Scan for the cell matching the given text and deliver its [x, y] coordinate at center. 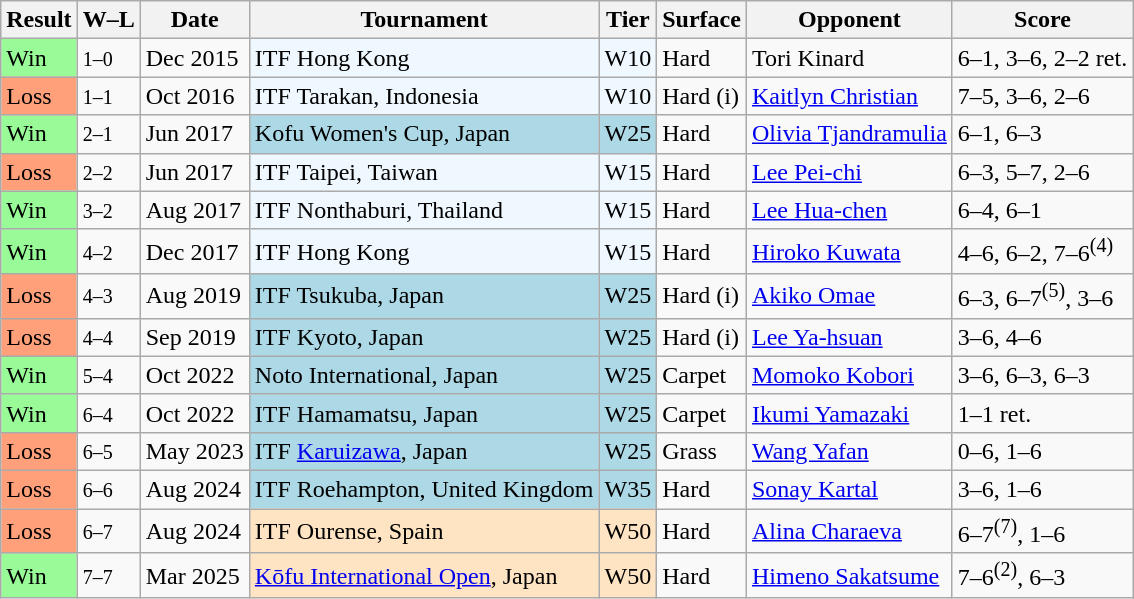
Ikumi Yamazaki [849, 413]
4–3 [108, 296]
Grass [702, 451]
Aug 2019 [194, 296]
5–4 [108, 375]
Score [1042, 20]
Tournament [424, 20]
Opponent [849, 20]
1–1 ret. [1042, 413]
Momoko Kobori [849, 375]
4–6, 6–2, 7–6(4) [1042, 252]
ITF Karuizawa, Japan [424, 451]
6–1, 6–3 [1042, 134]
Result [39, 20]
Tori Kinard [849, 58]
Dec 2015 [194, 58]
W35 [628, 489]
May 2023 [194, 451]
6–3, 6–7(5), 3–6 [1042, 296]
Alina Charaeva [849, 532]
2–2 [108, 172]
6–1, 3–6, 2–2 ret. [1042, 58]
4–2 [108, 252]
ITF Tsukuba, Japan [424, 296]
Surface [702, 20]
1–1 [108, 96]
Date [194, 20]
Lee Ya-hsuan [849, 337]
7–6(2), 6–3 [1042, 576]
7–7 [108, 576]
ITF Tarakan, Indonesia [424, 96]
3–6, 6–3, 6–3 [1042, 375]
ITF Kyoto, Japan [424, 337]
ITF Roehampton, United Kingdom [424, 489]
Noto International, Japan [424, 375]
Aug 2017 [194, 210]
1–0 [108, 58]
4–4 [108, 337]
Sep 2019 [194, 337]
6–3, 5–7, 2–6 [1042, 172]
6–7 [108, 532]
6–7(7), 1–6 [1042, 532]
Kōfu International Open, Japan [424, 576]
Tier [628, 20]
Mar 2025 [194, 576]
7–5, 3–6, 2–6 [1042, 96]
3–6, 1–6 [1042, 489]
3–6, 4–6 [1042, 337]
6–4 [108, 413]
6–5 [108, 451]
0–6, 1–6 [1042, 451]
ITF Hamamatsu, Japan [424, 413]
ITF Taipei, Taiwan [424, 172]
Akiko Omae [849, 296]
Oct 2016 [194, 96]
ITF Ourense, Spain [424, 532]
Kaitlyn Christian [849, 96]
Hiroko Kuwata [849, 252]
Himeno Sakatsume [849, 576]
6–6 [108, 489]
Dec 2017 [194, 252]
Kofu Women's Cup, Japan [424, 134]
ITF Nonthaburi, Thailand [424, 210]
Lee Hua-chen [849, 210]
6–4, 6–1 [1042, 210]
Wang Yafan [849, 451]
3–2 [108, 210]
Sonay Kartal [849, 489]
2–1 [108, 134]
Olivia Tjandramulia [849, 134]
Lee Pei-chi [849, 172]
W–L [108, 20]
